Scan for the cell matching the given text and deliver its (X, Y) coordinate at center. 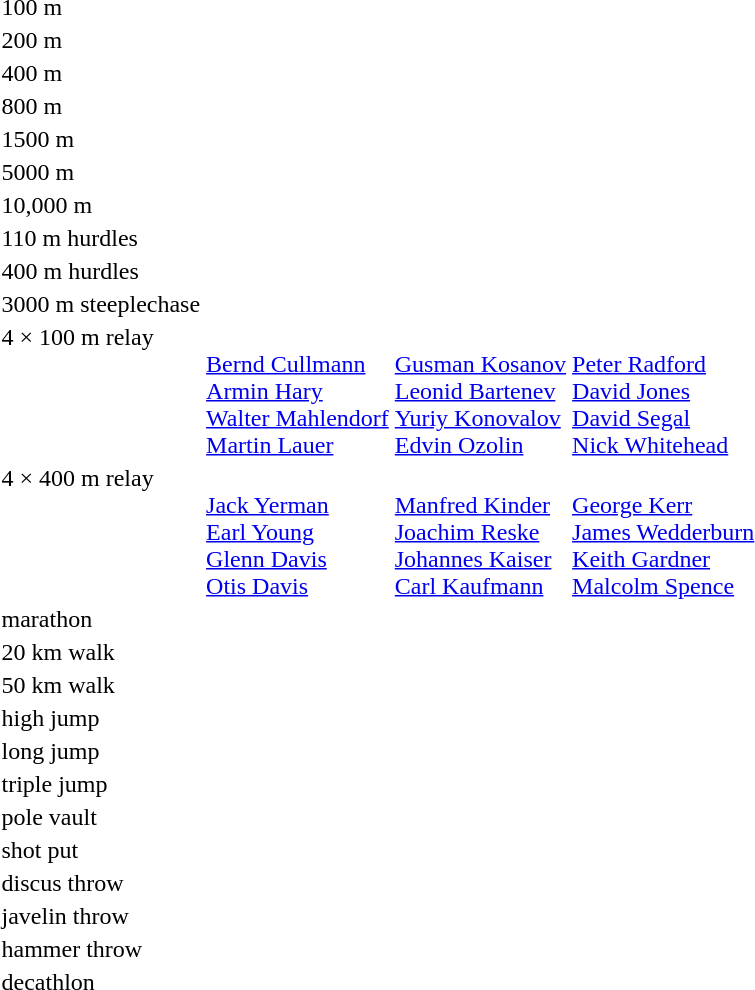
800 m (101, 106)
20 km walk (101, 652)
110 m hurdles (101, 238)
pole vault (101, 817)
400 m (101, 73)
1500 m (101, 139)
marathon (101, 619)
4 × 100 m relay (101, 391)
high jump (101, 718)
Manfred KinderJoachim ReskeJohannes KaiserCarl Kaufmann (480, 532)
Jack YermanEarl YoungGlenn DavisOtis Davis (298, 532)
triple jump (101, 784)
4 × 400 m relay (101, 532)
400 m hurdles (101, 271)
Gusman KosanovLeonid BartenevYuriy KonovalovEdvin Ozolin (480, 391)
200 m (101, 40)
javelin throw (101, 916)
shot put (101, 850)
10,000 m (101, 205)
long jump (101, 751)
hammer throw (101, 949)
50 km walk (101, 685)
discus throw (101, 883)
3000 m steeplechase (101, 304)
5000 m (101, 172)
Bernd CullmannArmin HaryWalter MahlendorfMartin Lauer (298, 391)
